Search for the cell housing the specified text and yield its [X, Y] center coordinate. 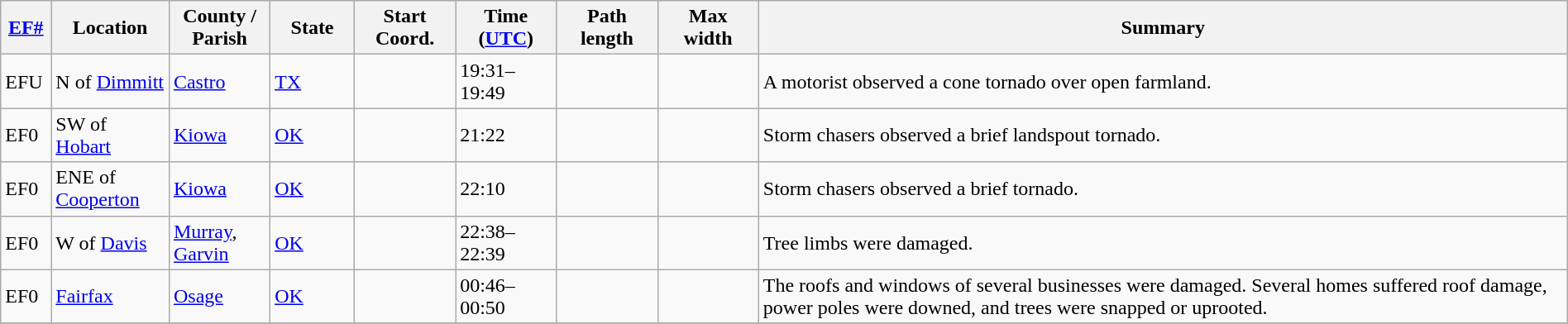
Start Coord. [404, 28]
State [313, 28]
Osage [219, 296]
EF# [26, 28]
22:10 [506, 188]
Max width [708, 28]
19:31–19:49 [506, 81]
Storm chasers observed a brief tornado. [1163, 188]
22:38–22:39 [506, 243]
Summary [1163, 28]
Castro [219, 81]
A motorist observed a cone tornado over open farmland. [1163, 81]
Storm chasers observed a brief landspout tornado. [1163, 136]
Tree limbs were damaged. [1163, 243]
EFU [26, 81]
County / Parish [219, 28]
SW of Hobart [111, 136]
Fairfax [111, 296]
Path length [607, 28]
Location [111, 28]
ENE of Cooperton [111, 188]
N of Dimmitt [111, 81]
TX [313, 81]
Murray, Garvin [219, 243]
21:22 [506, 136]
00:46–00:50 [506, 296]
Time (UTC) [506, 28]
W of Davis [111, 243]
